Capture the cell that displays the provided text and extract its [X, Y] central coordinate. 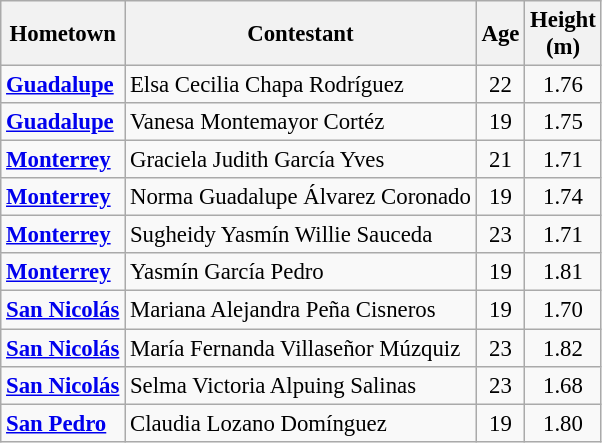
Yasmín García Pedro [301, 273]
Contestant [301, 34]
1.80 [563, 423]
Claudia Lozano Domínguez [301, 423]
22 [500, 85]
1.82 [563, 348]
1.81 [563, 273]
Norma Guadalupe Álvarez Coronado [301, 197]
1.74 [563, 197]
1.68 [563, 385]
Mariana Alejandra Peña Cisneros [301, 310]
Selma Victoria Alpuing Salinas [301, 385]
1.70 [563, 310]
María Fernanda Villaseñor Múzquiz [301, 348]
Vanesa Montemayor Cortéz [301, 122]
1.76 [563, 85]
Height (m) [563, 34]
21 [500, 160]
Sugheidy Yasmín Willie Sauceda [301, 235]
Graciela Judith García Yves [301, 160]
Elsa Cecilia Chapa Rodríguez [301, 85]
Hometown [63, 34]
Age [500, 34]
1.75 [563, 122]
San Pedro [63, 423]
